Determine the (X, Y) coordinate at the center of the cell enclosing the given text.  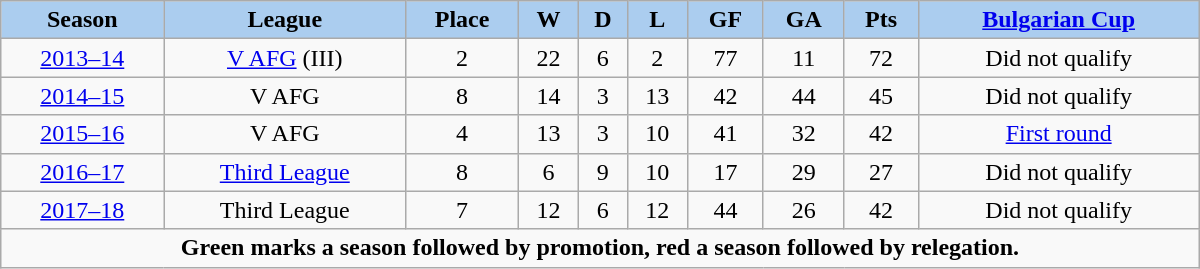
2014–15 (82, 96)
29 (804, 172)
32 (804, 134)
Bulgarian Cup (1058, 20)
D (604, 20)
11 (804, 58)
Season (82, 20)
GF (725, 20)
26 (804, 210)
First round (1058, 134)
41 (725, 134)
45 (881, 96)
2016–17 (82, 172)
17 (725, 172)
GA (804, 20)
4 (462, 134)
W (548, 20)
Green marks a season followed by promotion, red a season followed by relegation. (600, 248)
22 (548, 58)
Pts (881, 20)
League (285, 20)
9 (604, 172)
2013–14 (82, 58)
2017–18 (82, 210)
7 (462, 210)
L (657, 20)
72 (881, 58)
77 (725, 58)
14 (548, 96)
Place (462, 20)
2015–16 (82, 134)
27 (881, 172)
V AFG (III) (285, 58)
